Identify which cell holds the provided text, then report its (x, y) central coordinate. 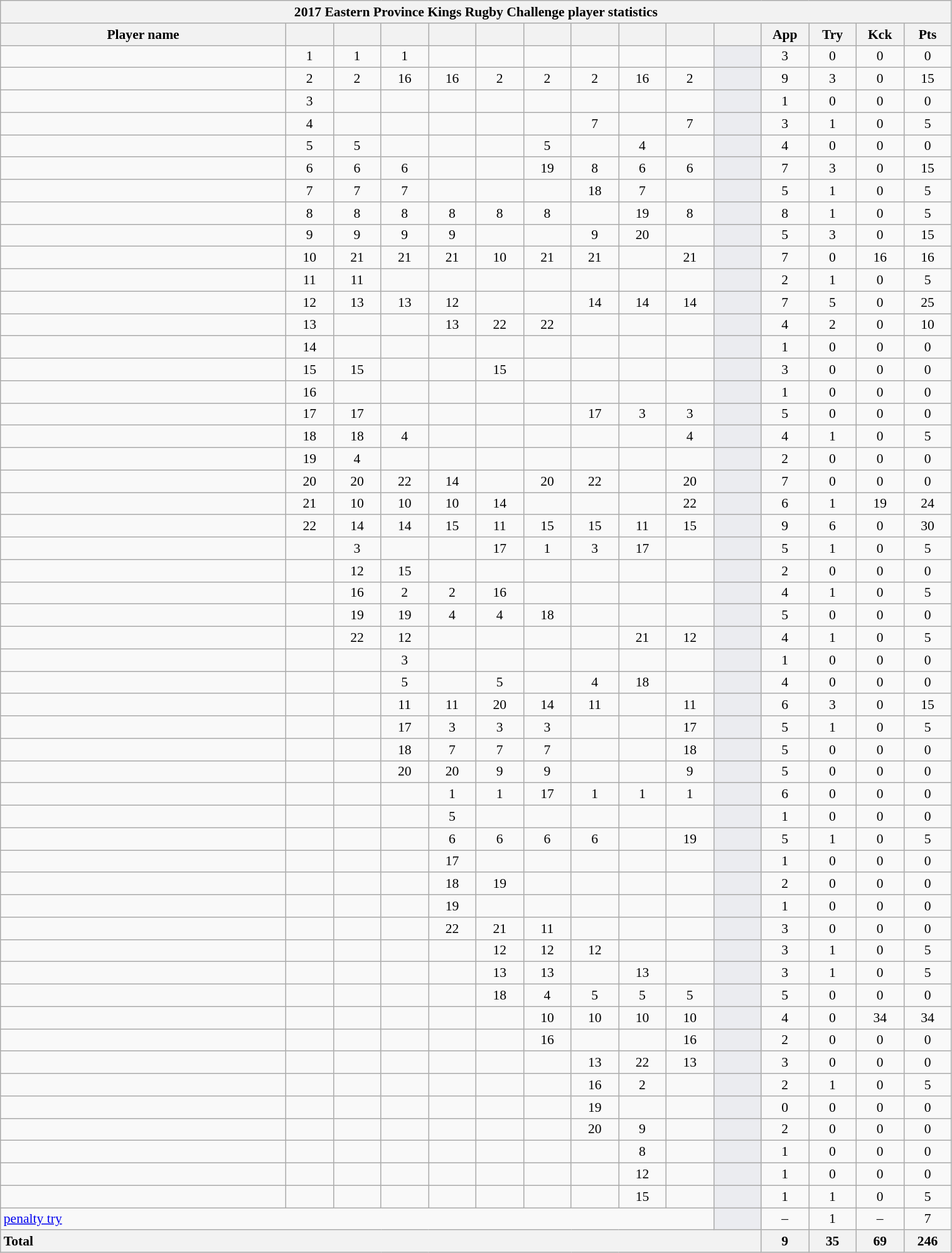
69 (880, 1242)
App (785, 35)
Total (381, 1242)
Try (833, 35)
2017 Eastern Province Kings Rugby Challenge player statistics (476, 12)
Kck (880, 35)
Pts (928, 35)
25 (928, 302)
24 (928, 504)
Player name (143, 35)
246 (928, 1242)
35 (833, 1242)
30 (928, 526)
penalty try (357, 1219)
